Provide the [X, Y] coordinate of the cell's center where the given text is located.  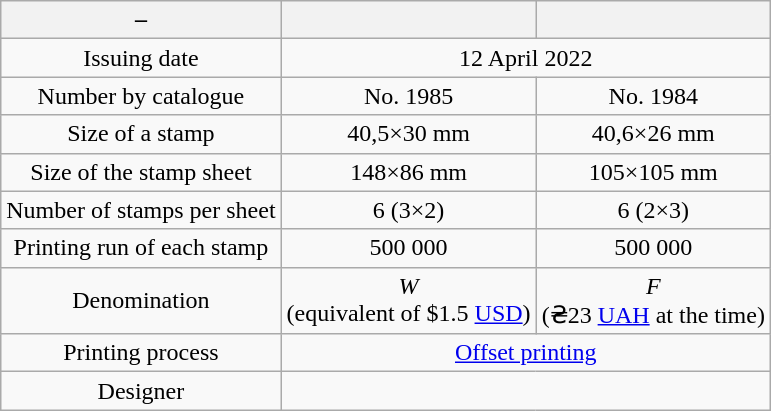
12 April 2022 [526, 58]
Denomination [141, 300]
Issuing date [141, 58]
No. 1984 [653, 96]
Size of a stamp [141, 134]
40,6×26 mm [653, 134]
105×105 mm [653, 172]
Printing run of each stamp [141, 248]
Offset printing [526, 353]
W(equivalent of $1.5 USD) [408, 300]
Number by catalogue [141, 96]
Size of the stamp sheet [141, 172]
Number of stamps per sheet [141, 210]
148×86 mm [408, 172]
– [141, 20]
F(₴23 UAH at the time) [653, 300]
No. 1985 [408, 96]
40,5×30 mm [408, 134]
6 (3×2) [408, 210]
Printing process [141, 353]
Designer [141, 391]
6 (2×3) [653, 210]
